Capture the cell that displays the provided text and extract its [x, y] central coordinate. 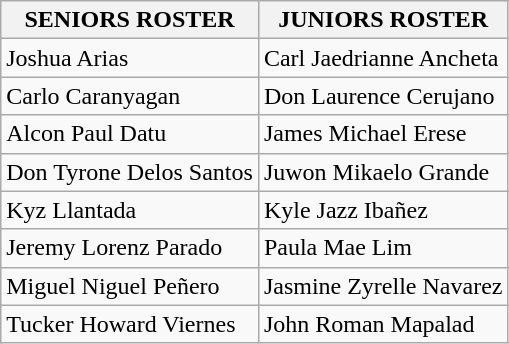
Juwon Mikaelo Grande [383, 172]
SENIORS ROSTER [130, 20]
Kyle Jazz Ibañez [383, 210]
Don Laurence Cerujano [383, 96]
Jasmine Zyrelle Navarez [383, 286]
Kyz Llantada [130, 210]
Joshua Arias [130, 58]
Alcon Paul Datu [130, 134]
Jeremy Lorenz Parado [130, 248]
John Roman Mapalad [383, 324]
Carlo Caranyagan [130, 96]
Miguel Niguel Peñero [130, 286]
Paula Mae Lim [383, 248]
Don Tyrone Delos Santos [130, 172]
Carl Jaedrianne Ancheta [383, 58]
James Michael Erese [383, 134]
JUNIORS ROSTER [383, 20]
Tucker Howard Viernes [130, 324]
